Locate the cell with the specified text and output its (x, y) center coordinate. 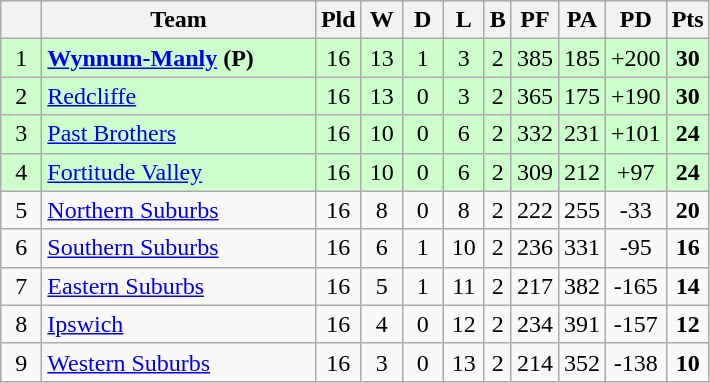
255 (582, 210)
Ipswich (179, 324)
Northern Suburbs (179, 210)
175 (582, 96)
Pts (688, 20)
PD (636, 20)
L (464, 20)
234 (534, 324)
Team (179, 20)
365 (534, 96)
Western Suburbs (179, 362)
14 (688, 286)
391 (582, 324)
Southern Suburbs (179, 248)
Fortitude Valley (179, 172)
217 (534, 286)
309 (534, 172)
+101 (636, 134)
D (422, 20)
Pld (338, 20)
PA (582, 20)
7 (22, 286)
-165 (636, 286)
+200 (636, 58)
9 (22, 362)
20 (688, 210)
212 (582, 172)
-33 (636, 210)
331 (582, 248)
385 (534, 58)
Past Brothers (179, 134)
11 (464, 286)
PF (534, 20)
332 (534, 134)
-138 (636, 362)
Redcliffe (179, 96)
Wynnum-Manly (P) (179, 58)
236 (534, 248)
185 (582, 58)
+97 (636, 172)
+190 (636, 96)
222 (534, 210)
Eastern Suburbs (179, 286)
-95 (636, 248)
214 (534, 362)
B (498, 20)
231 (582, 134)
-157 (636, 324)
W (382, 20)
352 (582, 362)
382 (582, 286)
